Locate the cell with the specified text and output its [x, y] center coordinate. 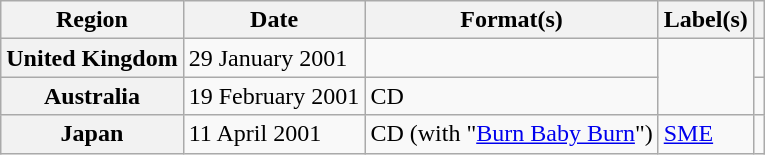
CD (with "Burn Baby Burn") [512, 134]
19 February 2001 [274, 96]
Japan [92, 134]
Label(s) [706, 20]
SME [706, 134]
29 January 2001 [274, 58]
Format(s) [512, 20]
Australia [92, 96]
11 April 2001 [274, 134]
United Kingdom [92, 58]
CD [512, 96]
Region [92, 20]
Date [274, 20]
